Capture the cell that displays the provided text and extract its [x, y] central coordinate. 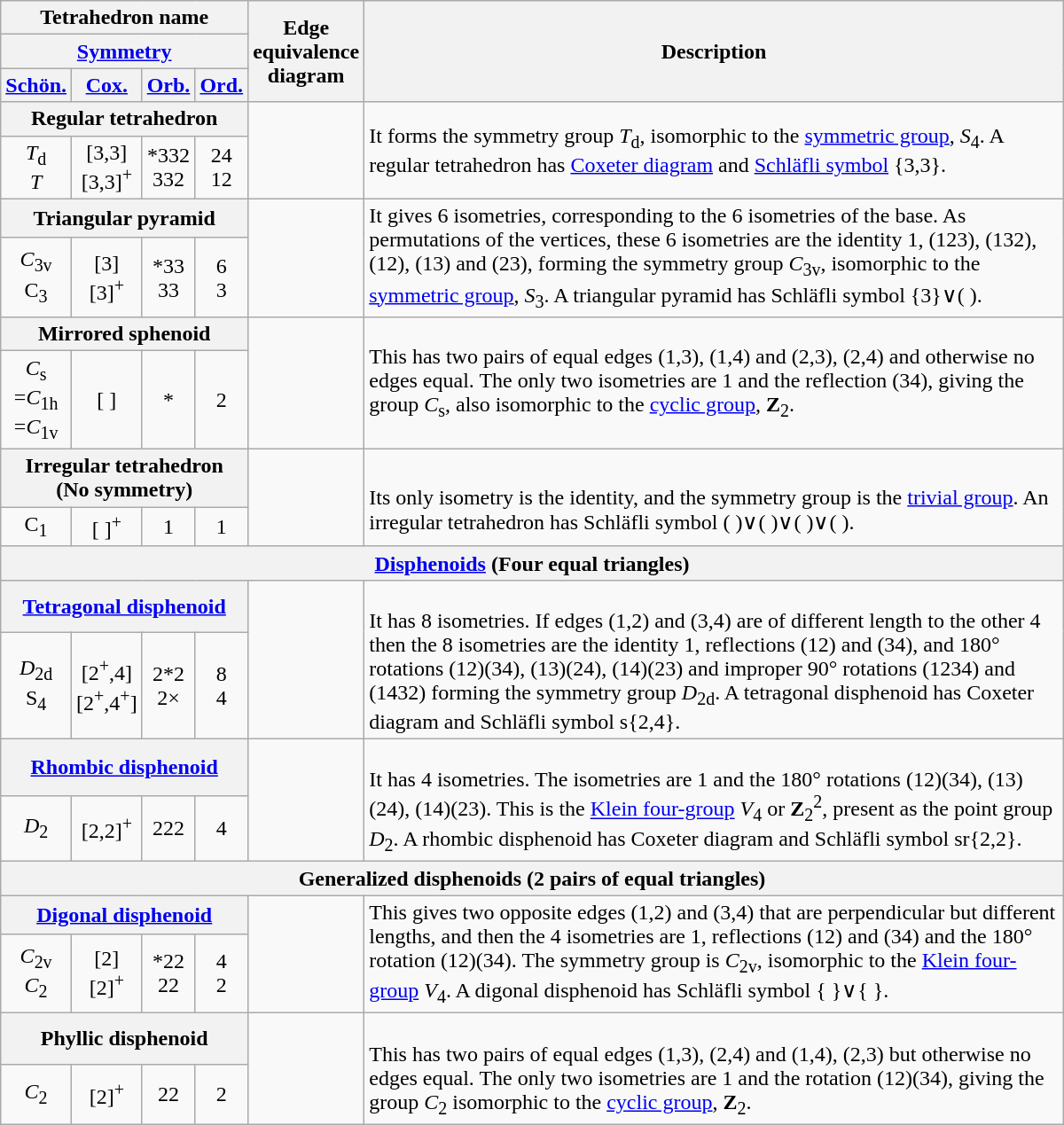
Rhombic disphenoid [124, 768]
22 [168, 1095]
It forms the symmetry group Td, isomorphic to the symmetric group, S4. A regular tetrahedron has Coxeter diagram and Schläfli symbol {3,3}. [715, 151]
Orb. [168, 85]
2*22× [168, 686]
84 [222, 686]
D2 [36, 828]
Triangular pyramid [124, 219]
*3333 [168, 277]
* [168, 401]
Ord. [222, 85]
Generalized disphenoids (2 pairs of equal triangles) [532, 879]
C2 [36, 1095]
Description [715, 51]
C3vC3 [36, 277]
Mirrored sphenoid [124, 334]
Cox. [107, 85]
222 [168, 828]
4 [222, 828]
Tetrahedron name [124, 18]
*332332 [168, 168]
Disphenoids (Four equal triangles) [532, 563]
Tetragonal disphenoid [124, 606]
Its only isometry is the identity, and the symmetry group is the trivial group. An irregular tetrahedron has Schläfli symbol ( )∨( )∨( )∨( ). [715, 498]
TdT [36, 168]
Digonal disphenoid [124, 915]
C1 [36, 527]
D2dS4 [36, 686]
Regular tetrahedron [124, 119]
Symmetry [124, 51]
[2][2]+ [107, 973]
[2]+ [107, 1095]
[ ]+ [107, 527]
Irregular tetrahedron(No symmetry) [124, 479]
[2,2]+ [107, 828]
[3,3][3,3]+ [107, 168]
63 [222, 277]
Edgeequivalencediagram [307, 51]
[2+,4][2+,4+] [107, 686]
[3][3]+ [107, 277]
[ ] [107, 401]
Phyllic disphenoid [124, 1039]
Cs=C1h=C1v [36, 401]
C2vC2 [36, 973]
*2222 [168, 973]
2412 [222, 168]
Schön. [36, 85]
42 [222, 973]
